Return (X, Y) of the center of cell containing provided text 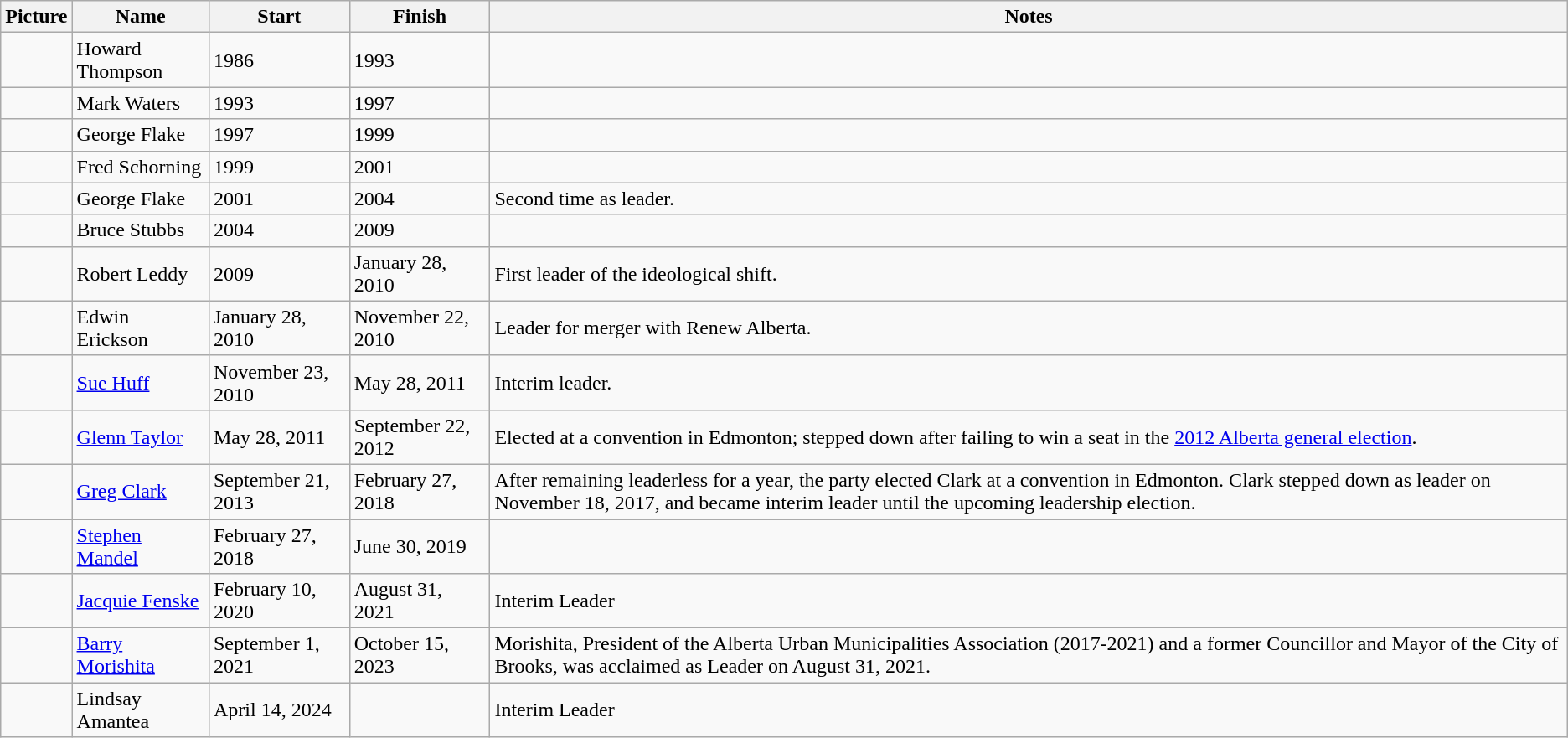
February 10, 2020 (279, 601)
1986 (279, 60)
Fred Schorning (141, 167)
Howard Thompson (141, 60)
April 14, 2024 (279, 710)
Bruce Stubbs (141, 230)
Jacquie Fenske (141, 601)
November 22, 2010 (420, 328)
September 1, 2021 (279, 655)
Interim leader. (1029, 382)
Stephen Mandel (141, 546)
Finish (420, 17)
Glenn Taylor (141, 437)
Name (141, 17)
Notes (1029, 17)
November 23, 2010 (279, 382)
First leader of the ideological shift. (1029, 273)
Greg Clark (141, 491)
Mark Waters (141, 103)
August 31, 2021 (420, 601)
September 22, 2012 (420, 437)
Sue Huff (141, 382)
Picture (37, 17)
Edwin Erickson (141, 328)
Start (279, 17)
Barry Morishita (141, 655)
Leader for merger with Renew Alberta. (1029, 328)
Lindsay Amantea (141, 710)
June 30, 2019 (420, 546)
Elected at a convention in Edmonton; stepped down after failing to win a seat in the 2012 Alberta general election. (1029, 437)
October 15, 2023 (420, 655)
September 21, 2013 (279, 491)
Second time as leader. (1029, 199)
Robert Leddy (141, 273)
